Return the [x, y] coordinate for the center point of the cell that contains the specified text.  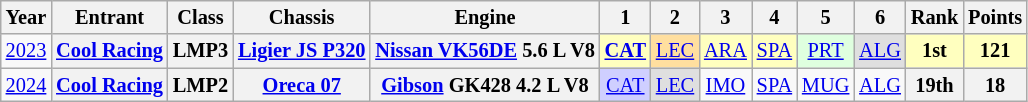
1st [934, 51]
Entrant [110, 17]
121 [995, 51]
3 [726, 17]
6 [880, 17]
5 [826, 17]
LMP2 [200, 85]
4 [774, 17]
Class [200, 17]
LMP3 [200, 51]
MUG [826, 85]
Chassis [302, 17]
Points [995, 17]
Rank [934, 17]
1 [626, 17]
Gibson GK428 4.2 L V8 [484, 85]
IMO [726, 85]
PRT [826, 51]
Nissan VK56DE 5.6 L V8 [484, 51]
ARA [726, 51]
2024 [26, 85]
18 [995, 85]
Ligier JS P320 [302, 51]
2023 [26, 51]
19th [934, 85]
Oreca 07 [302, 85]
Engine [484, 17]
2 [675, 17]
Year [26, 17]
